Locate the cell with the specified text and output its (x, y) center coordinate. 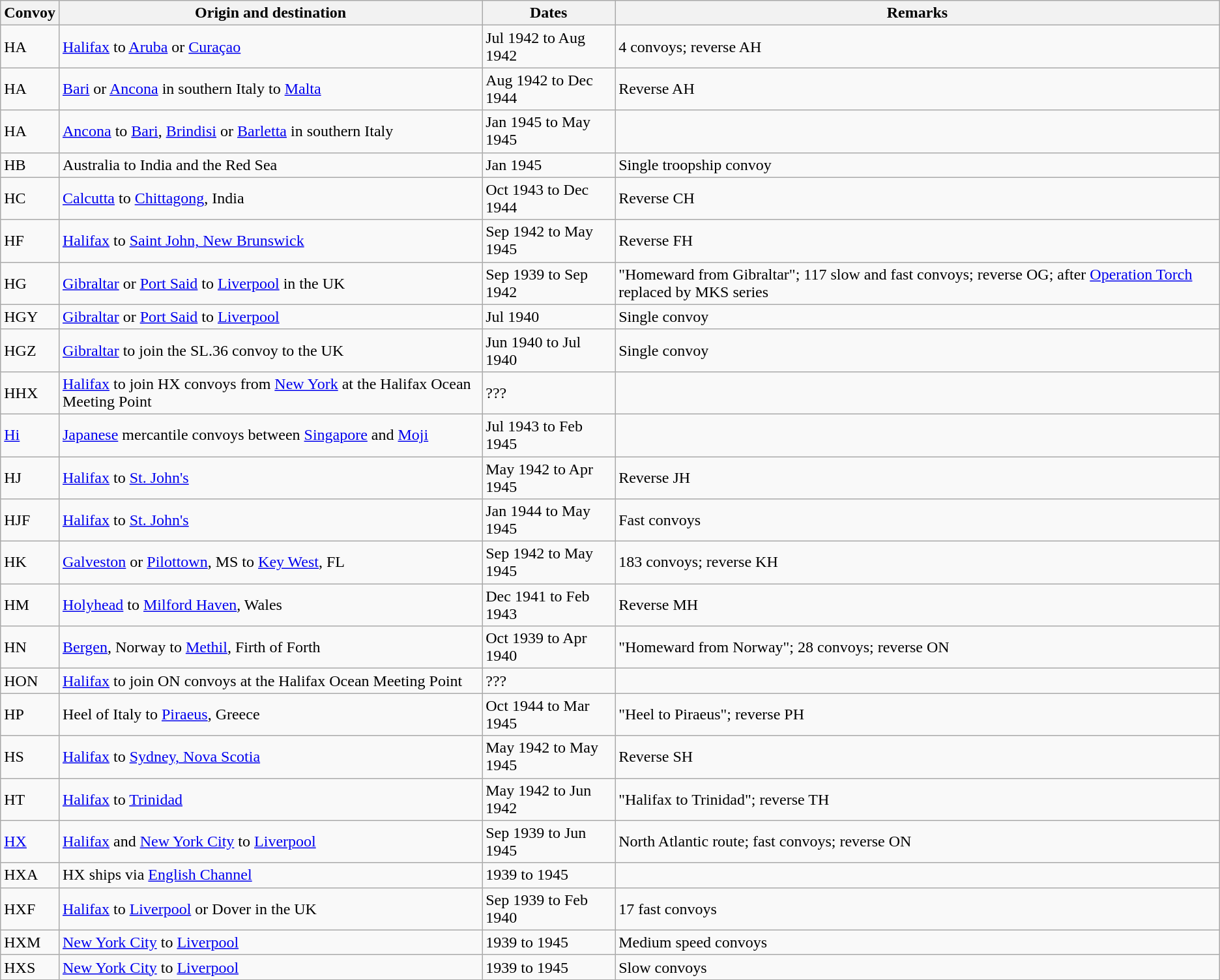
HJF (30, 520)
Calcutta to Chittagong, India (270, 198)
Halifax to join HX convoys from New York at the Halifax Ocean Meeting Point (270, 392)
Medium speed convoys (918, 942)
HX (30, 842)
Jan 1944 to May 1945 (549, 520)
HM (30, 605)
17 fast convoys (918, 908)
Reverse CH (918, 198)
Hi (30, 435)
"Homeward from Norway"; 28 convoys; reverse ON (918, 648)
Australia to India and the Red Sea (270, 165)
Reverse JH (918, 477)
HP (30, 714)
Halifax to Sydney, Nova Scotia (270, 757)
Single troopship convoy (918, 165)
Sep 1939 to Feb 1940 (549, 908)
"Heel to Piraeus"; reverse PH (918, 714)
Halifax to Liverpool or Dover in the UK (270, 908)
HGY (30, 317)
HK (30, 563)
Gibraltar or Port Said to Liverpool in the UK (270, 283)
Halifax and New York City to Liverpool (270, 842)
May 1942 to Jun 1942 (549, 799)
HS (30, 757)
May 1942 to Apr 1945 (549, 477)
HJ (30, 477)
Heel of Italy to Piraeus, Greece (270, 714)
Halifax to join ON convoys at the Halifax Ocean Meeting Point (270, 681)
Jun 1940 to Jul 1940 (549, 351)
Oct 1939 to Apr 1940 (549, 648)
Halifax to Aruba or Curaçao (270, 47)
Jan 1945 (549, 165)
HXF (30, 908)
Dec 1941 to Feb 1943 (549, 605)
HGZ (30, 351)
4 convoys; reverse AH (918, 47)
HON (30, 681)
North Atlantic route; fast convoys; reverse ON (918, 842)
HC (30, 198)
183 convoys; reverse KH (918, 563)
Jul 1940 (549, 317)
HX ships via English Channel (270, 875)
HT (30, 799)
Slow convoys (918, 967)
Ancona to Bari, Brindisi or Barletta in southern Italy (270, 132)
Fast convoys (918, 520)
Sep 1939 to Sep 1942 (549, 283)
Jan 1945 to May 1945 (549, 132)
May 1942 to May 1945 (549, 757)
HXS (30, 967)
Japanese mercantile convoys between Singapore and Moji (270, 435)
Bergen, Norway to Methil, Firth of Forth (270, 648)
Reverse MH (918, 605)
Reverse FH (918, 241)
Jul 1942 to Aug 1942 (549, 47)
Oct 1943 to Dec 1944 (549, 198)
Convoy (30, 13)
Reverse AH (918, 89)
Sep 1939 to Jun 1945 (549, 842)
Oct 1944 to Mar 1945 (549, 714)
Jul 1943 to Feb 1945 (549, 435)
Halifax to Trinidad (270, 799)
HXA (30, 875)
"Homeward from Gibraltar"; 117 slow and fast convoys; reverse OG; after Operation Torch replaced by MKS series (918, 283)
Bari or Ancona in southern Italy to Malta (270, 89)
Holyhead to Milford Haven, Wales (270, 605)
HXM (30, 942)
HF (30, 241)
Dates (549, 13)
HHX (30, 392)
Reverse SH (918, 757)
HG (30, 283)
Galveston or Pilottown, MS to Key West, FL (270, 563)
"Halifax to Trinidad"; reverse TH (918, 799)
Aug 1942 to Dec 1944 (549, 89)
Origin and destination (270, 13)
Halifax to Saint John, New Brunswick (270, 241)
HB (30, 165)
Gibraltar to join the SL.36 convoy to the UK (270, 351)
Gibraltar or Port Said to Liverpool (270, 317)
HN (30, 648)
Remarks (918, 13)
